Determine the [x, y] coordinate at the center of the cell enclosing the given text.  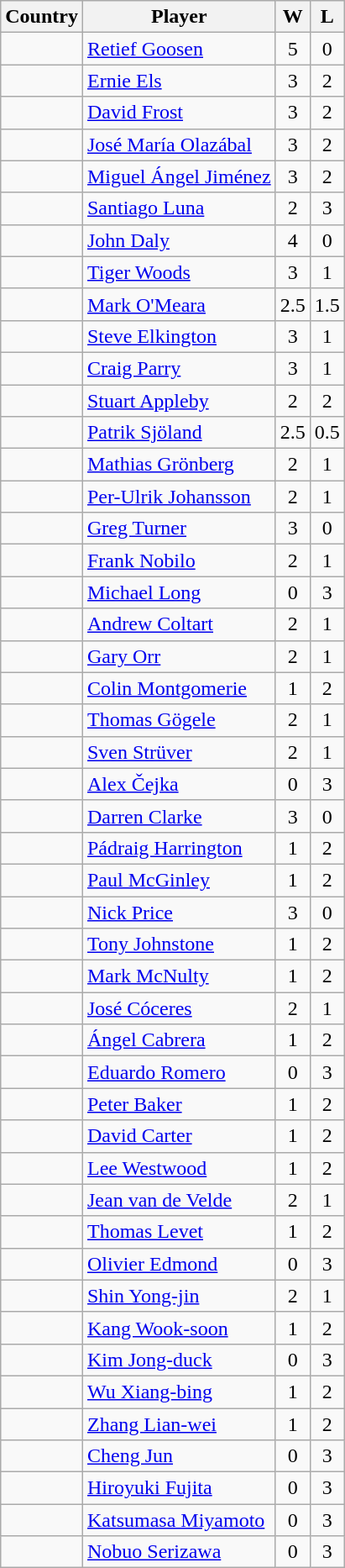
Jean van de Velde [179, 1200]
5 [292, 49]
Sven Strüver [179, 752]
Patrik Sjöland [179, 433]
1.5 [327, 304]
Mark O'Meara [179, 304]
Hiroyuki Fujita [179, 1488]
Alex Čejka [179, 784]
David Carter [179, 1136]
Zhang Lian-wei [179, 1424]
Olivier Edmond [179, 1264]
Lee Westwood [179, 1168]
Tiger Woods [179, 272]
Gary Orr [179, 656]
Tony Johnstone [179, 944]
Andrew Coltart [179, 624]
Cheng Jun [179, 1456]
Michael Long [179, 592]
Thomas Gögele [179, 720]
L [327, 17]
Greg Turner [179, 529]
Per-Ulrik Johansson [179, 497]
Peter Baker [179, 1104]
Nobuo Serizawa [179, 1552]
Paul McGinley [179, 880]
Player [179, 17]
Eduardo Romero [179, 1072]
Ángel Cabrera [179, 1040]
Kim Jong-duck [179, 1360]
Kang Wook-soon [179, 1328]
Nick Price [179, 912]
Miguel Ángel Jiménez [179, 176]
José Cóceres [179, 1008]
Santiago Luna [179, 208]
Colin Montgomerie [179, 688]
4 [292, 240]
Katsumasa Miyamoto [179, 1520]
0.5 [327, 433]
Stuart Appleby [179, 401]
Darren Clarke [179, 816]
Frank Nobilo [179, 560]
Mark McNulty [179, 976]
Shin Yong-jin [179, 1296]
Craig Parry [179, 368]
David Frost [179, 113]
Wu Xiang-bing [179, 1392]
Ernie Els [179, 81]
Pádraig Harrington [179, 848]
Steve Elkington [179, 336]
Retief Goosen [179, 49]
Mathias Grönberg [179, 465]
W [292, 17]
Thomas Levet [179, 1232]
Country [42, 17]
José María Olazábal [179, 145]
John Daly [179, 240]
